Pinpoint the cell where the given text exists, returning its (X, Y) midpoint coordinate. 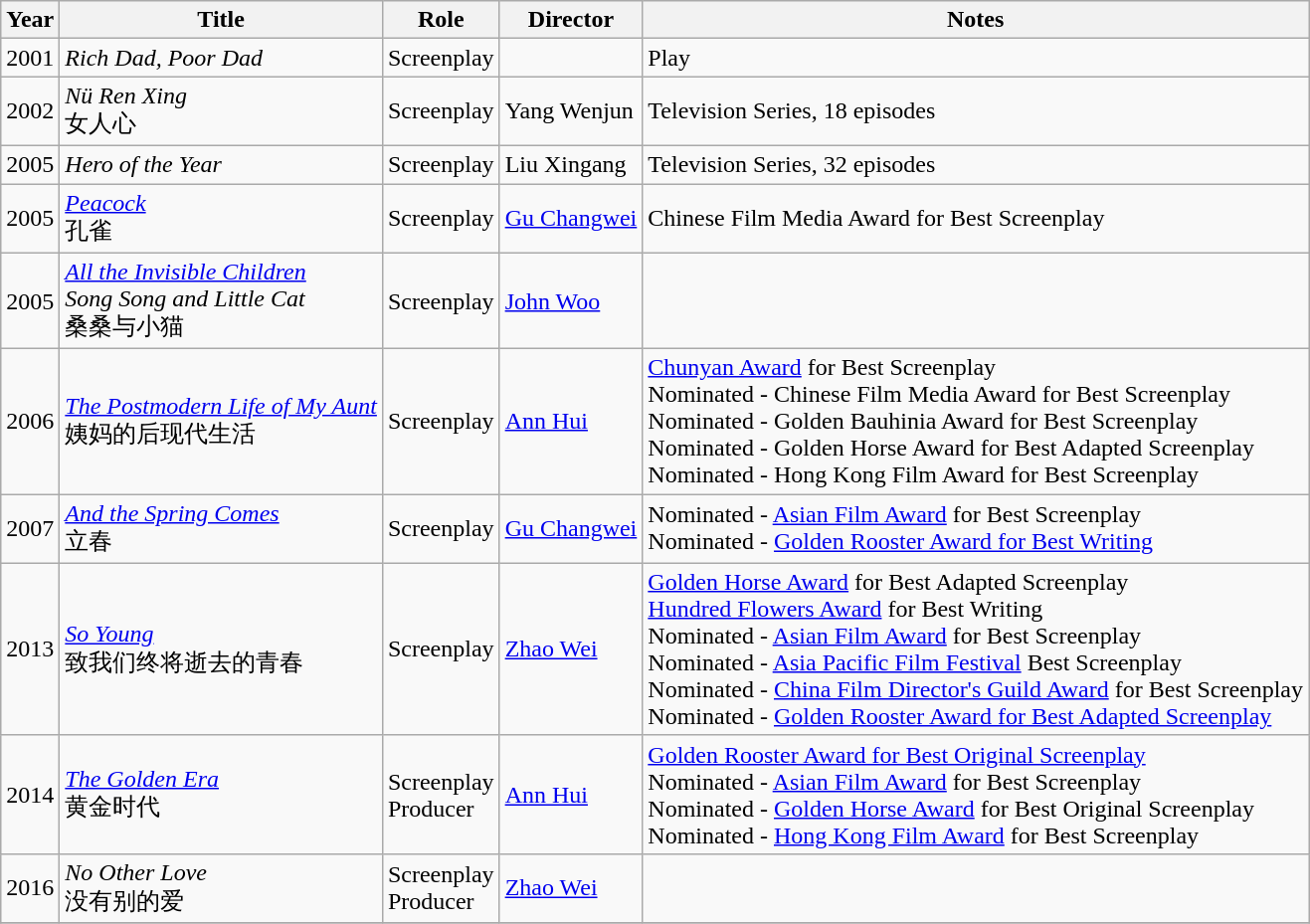
Title (221, 20)
Year (30, 20)
Role (441, 20)
Play (976, 58)
No Other Love没有别的爱 (221, 888)
2002 (30, 111)
2006 (30, 422)
Director (571, 20)
Peacock孔雀 (221, 218)
Television Series, 18 episodes (976, 111)
Rich Dad, Poor Dad (221, 58)
Notes (976, 20)
2013 (30, 648)
Chinese Film Media Award for Best Screenplay (976, 218)
2016 (30, 888)
Nominated - Asian Film Award for Best ScreenplayNominated - Golden Rooster Award for Best Writing (976, 529)
2014 (30, 794)
Nü Ren Xing女人心 (221, 111)
The Postmodern Life of My Aunt姨妈的后现代生活 (221, 422)
So Young致我们终将逝去的青春 (221, 648)
Yang Wenjun (571, 111)
John Woo (571, 300)
Hero of the Year (221, 164)
Liu Xingang (571, 164)
Television Series, 32 episodes (976, 164)
2001 (30, 58)
And the Spring Comes立春 (221, 529)
2007 (30, 529)
All the Invisible ChildrenSong Song and Little Cat桑桑与小猫 (221, 300)
The Golden Era黄金时代 (221, 794)
